Scan for the cell matching the given text and deliver its [X, Y] coordinate at center. 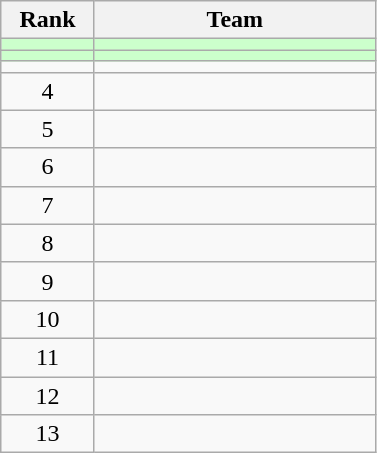
13 [48, 434]
12 [48, 395]
9 [48, 281]
Team [234, 20]
8 [48, 243]
Rank [48, 20]
10 [48, 319]
6 [48, 167]
11 [48, 357]
5 [48, 129]
7 [48, 205]
4 [48, 91]
